From the cell containing the given text, extract its center point as [x, y] coordinate. 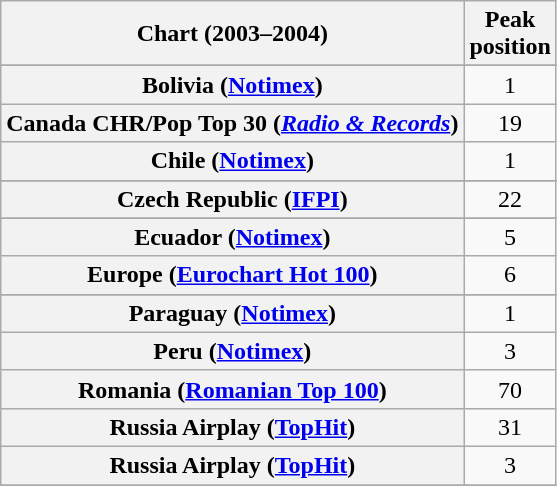
70 [510, 389]
Peru (Notimex) [232, 351]
Paraguay (Notimex) [232, 313]
Peakposition [510, 34]
Europe (Eurochart Hot 100) [232, 275]
6 [510, 275]
Chart (2003–2004) [232, 34]
31 [510, 427]
19 [510, 123]
Bolivia (Notimex) [232, 85]
5 [510, 237]
Ecuador (Notimex) [232, 237]
Czech Republic (IFPI) [232, 199]
Chile (Notimex) [232, 161]
Canada CHR/Pop Top 30 (Radio & Records) [232, 123]
22 [510, 199]
Romania (Romanian Top 100) [232, 389]
